Scan for the cell matching the given text and deliver its (X, Y) coordinate at center. 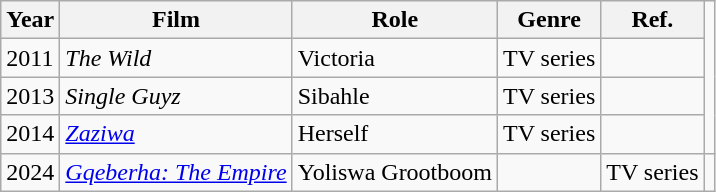
Sibahle (394, 96)
2014 (30, 134)
Genre (548, 20)
Yoliswa Grootboom (394, 172)
Victoria (394, 58)
Ref. (652, 20)
2011 (30, 58)
2013 (30, 96)
Zaziwa (176, 134)
Role (394, 20)
Herself (394, 134)
Film (176, 20)
The Wild (176, 58)
Single Guyz (176, 96)
2024 (30, 172)
Gqeberha: The Empire (176, 172)
Year (30, 20)
